Find where the given text appears and provide that cell's center as [X, Y] coordinate. 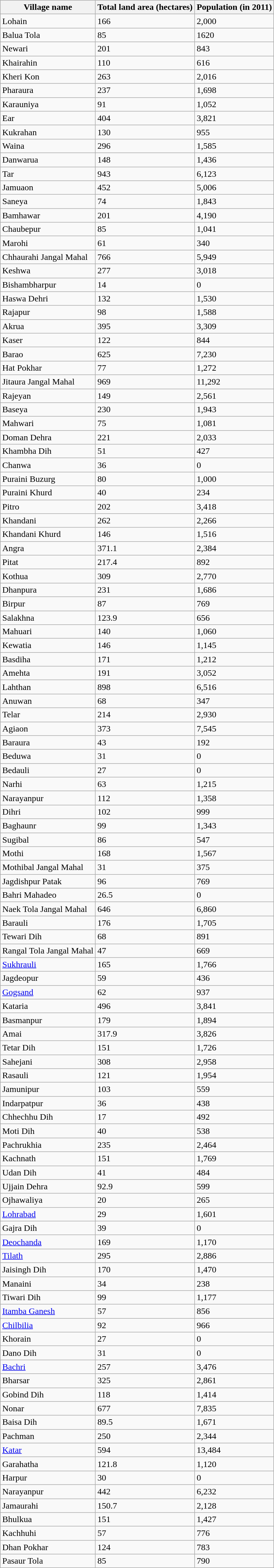
646 [145, 909]
92.9 [145, 1186]
Baseya [48, 410]
452 [145, 188]
Indarpatpur [48, 1103]
843 [234, 49]
169 [145, 1242]
Pachman [48, 1436]
Tiwari Dih [48, 1298]
616 [234, 63]
295 [145, 1256]
1,215 [234, 784]
442 [145, 1491]
2,384 [234, 548]
Salakhna [48, 618]
Khorain [48, 1339]
Mahwari [48, 424]
Naek Tola Jangal Mahal [48, 909]
1,343 [234, 826]
Jagdishpur Patak [48, 881]
103 [145, 1089]
62 [145, 992]
Lohain [48, 21]
Chanwa [48, 465]
3,052 [234, 673]
Saneya [48, 202]
132 [145, 299]
3,826 [234, 1034]
Khandani [48, 520]
Bamhawar [48, 215]
Basdiha [48, 659]
122 [145, 340]
Jaisingh Dih [48, 1269]
7,545 [234, 729]
892 [234, 562]
Balua Tola [48, 35]
Bachri [48, 1367]
Baraura [48, 742]
Kataria [48, 1006]
438 [234, 1103]
102 [145, 812]
6,860 [234, 909]
Karauniya [48, 104]
39 [145, 1228]
2,930 [234, 715]
Bahri Mahadeo [48, 895]
1,470 [234, 1269]
Dhan Pokhar [48, 1547]
1,766 [234, 964]
Newari [48, 49]
559 [234, 1089]
1,358 [234, 798]
Mothibal Jangal Mahal [48, 867]
43 [145, 742]
Kewatia [48, 645]
1,436 [234, 160]
3,309 [234, 326]
Birpur [48, 604]
844 [234, 340]
371.1 [145, 548]
Barauli [48, 923]
166 [145, 21]
783 [234, 1547]
77 [145, 368]
7,835 [234, 1408]
1,000 [234, 479]
898 [145, 687]
Population (in 2011) [234, 7]
Tewari Dih [48, 937]
Garahatha [48, 1464]
Jamunipur [48, 1089]
2,266 [234, 520]
91 [145, 104]
Ear [48, 118]
Itamba Ganesh [48, 1311]
Doman Dehra [48, 437]
625 [145, 354]
1,530 [234, 299]
Danwarua [48, 160]
Puraini Buzurg [48, 479]
1,698 [234, 90]
Amai [48, 1034]
Akrua [48, 326]
891 [234, 937]
237 [145, 90]
484 [234, 1173]
Ojhawaliya [48, 1200]
2,344 [234, 1436]
47 [145, 951]
263 [145, 77]
1,170 [234, 1242]
1,081 [234, 424]
Jagdeopur [48, 978]
1,726 [234, 1048]
4,190 [234, 215]
347 [234, 701]
937 [234, 992]
250 [145, 1436]
Angra [48, 548]
Kaser [48, 340]
202 [145, 507]
192 [234, 742]
234 [234, 493]
41 [145, 1173]
6,516 [234, 687]
149 [145, 395]
Kheri Kon [48, 77]
3,418 [234, 507]
Manaini [48, 1283]
Jamaurahi [48, 1506]
427 [234, 451]
Hat Pokhar [48, 368]
Rasauli [48, 1076]
Tetar Dih [48, 1048]
262 [145, 520]
20 [145, 1200]
2,886 [234, 1256]
265 [234, 1200]
277 [145, 271]
2,958 [234, 1062]
395 [145, 326]
Moti Dih [48, 1131]
1,414 [234, 1395]
Sugibal [48, 839]
Marohi [48, 243]
1,686 [234, 590]
3,476 [234, 1367]
Khandani Khurd [48, 534]
1,212 [234, 659]
3,821 [234, 118]
943 [145, 174]
130 [145, 132]
Baghaunr [48, 826]
1620 [234, 35]
Bhulkua [48, 1520]
Waina [48, 146]
191 [145, 673]
677 [145, 1408]
121.8 [145, 1464]
171 [145, 659]
235 [145, 1145]
1,120 [234, 1464]
Tilath [48, 1256]
2,464 [234, 1145]
Bedauli [48, 770]
404 [145, 118]
123.9 [145, 618]
1,145 [234, 645]
Anuwan [48, 701]
17 [145, 1117]
148 [145, 160]
1,272 [234, 368]
Khairahin [48, 63]
Dihri [48, 812]
Agiaon [48, 729]
92 [145, 1325]
1,843 [234, 202]
86 [145, 839]
Rajeyan [48, 395]
Nonar [48, 1408]
Basmanpur [48, 1020]
Chhaurahi Jangal Mahal [48, 257]
547 [234, 839]
6,232 [234, 1491]
776 [234, 1533]
856 [234, 1311]
Kothua [48, 576]
Sahejani [48, 1062]
Haswa Dehri [48, 299]
Gobind Dih [48, 1395]
Mahuari [48, 632]
373 [145, 729]
165 [145, 964]
2,000 [234, 21]
955 [234, 132]
Pasaur Tola [48, 1561]
179 [145, 1020]
118 [145, 1395]
496 [145, 1006]
Baisa Dih [48, 1422]
230 [145, 410]
Khambha Dih [48, 451]
14 [145, 285]
Amehta [48, 673]
124 [145, 1547]
Kachhuhi [48, 1533]
308 [145, 1062]
2,128 [234, 1506]
1,601 [234, 1214]
Gajra Dih [48, 1228]
1,567 [234, 854]
Ujjain Dehra [48, 1186]
Village name [48, 7]
176 [145, 923]
325 [145, 1381]
Tar [48, 174]
1,060 [234, 632]
168 [145, 854]
Katar [48, 1450]
140 [145, 632]
Kukrahan [48, 132]
2,033 [234, 437]
340 [234, 243]
89.5 [145, 1422]
436 [234, 978]
112 [145, 798]
492 [234, 1117]
296 [145, 146]
599 [234, 1186]
Gogsand [48, 992]
2,561 [234, 395]
217.4 [145, 562]
1,177 [234, 1298]
999 [234, 812]
61 [145, 243]
5,949 [234, 257]
1,954 [234, 1076]
238 [234, 1283]
1,588 [234, 312]
Lohrabad [48, 1214]
59 [145, 978]
Bharsar [48, 1381]
3,018 [234, 271]
Deochanda [48, 1242]
150.7 [145, 1506]
1,041 [234, 229]
Total land area (hectares) [145, 7]
1,943 [234, 410]
121 [145, 1076]
766 [145, 257]
Bishambharpur [48, 285]
969 [145, 382]
2,770 [234, 576]
30 [145, 1478]
2,016 [234, 77]
Pitat [48, 562]
Chilbilia [48, 1325]
26.5 [145, 895]
63 [145, 784]
Dano Dih [48, 1353]
Dhanpura [48, 590]
1,585 [234, 146]
966 [234, 1325]
Mothi [48, 854]
Rangal Tola Jangal Mahal [48, 951]
7,230 [234, 354]
5,006 [234, 188]
Sukhrauli [48, 964]
29 [145, 1214]
Rajapur [48, 312]
110 [145, 63]
1,052 [234, 104]
98 [145, 312]
Narhi [48, 784]
51 [145, 451]
2,861 [234, 1381]
375 [234, 867]
Barao [48, 354]
1,769 [234, 1159]
13,484 [234, 1450]
221 [145, 437]
Chhechhu Dih [48, 1117]
1,671 [234, 1422]
Kachnath [48, 1159]
75 [145, 424]
1,894 [234, 1020]
Chaubepur [48, 229]
Keshwa [48, 271]
231 [145, 590]
Beduwa [48, 756]
170 [145, 1269]
80 [145, 479]
317.9 [145, 1034]
257 [145, 1367]
96 [145, 881]
669 [234, 951]
1,427 [234, 1520]
Telar [48, 715]
594 [145, 1450]
Lahthan [48, 687]
87 [145, 604]
538 [234, 1131]
74 [145, 202]
Jamuaon [48, 188]
1,705 [234, 923]
1,516 [234, 534]
790 [234, 1561]
656 [234, 618]
Pachrukhia [48, 1145]
214 [145, 715]
Harpur [48, 1478]
Udan Dih [48, 1173]
3,841 [234, 1006]
Pitro [48, 507]
34 [145, 1283]
Pharaura [48, 90]
11,292 [234, 382]
Jitaura Jangal Mahal [48, 382]
309 [145, 576]
6,123 [234, 174]
Puraini Khurd [48, 493]
